Scan for the cell matching the given text and deliver its [x, y] coordinate at center. 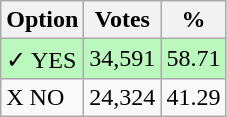
X NO [42, 97]
✓ YES [42, 59]
% [194, 20]
58.71 [194, 59]
Option [42, 20]
24,324 [122, 97]
Votes [122, 20]
34,591 [122, 59]
41.29 [194, 97]
